Find where the given text appears and provide that cell's center as [X, Y] coordinate. 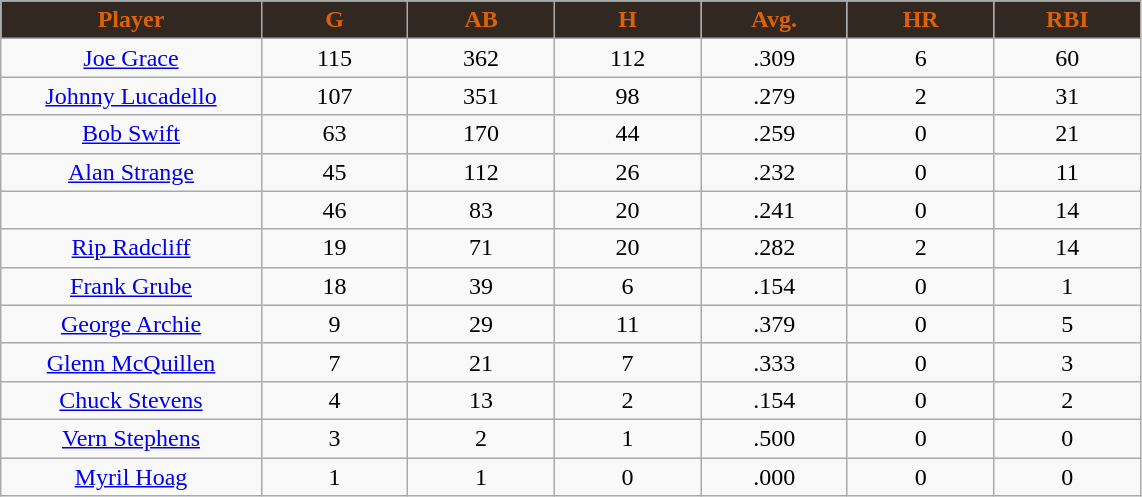
Glenn McQuillen [132, 362]
Joe Grace [132, 58]
18 [334, 286]
Vern Stephens [132, 438]
Chuck Stevens [132, 400]
.282 [774, 248]
60 [1068, 58]
.309 [774, 58]
.500 [774, 438]
9 [334, 324]
26 [628, 172]
.000 [774, 477]
George Archie [132, 324]
5 [1068, 324]
.333 [774, 362]
Avg. [774, 20]
29 [482, 324]
.379 [774, 324]
170 [482, 134]
71 [482, 248]
.232 [774, 172]
351 [482, 96]
G [334, 20]
44 [628, 134]
45 [334, 172]
98 [628, 96]
.259 [774, 134]
39 [482, 286]
31 [1068, 96]
RBI [1068, 20]
362 [482, 58]
83 [482, 210]
AB [482, 20]
Rip Radcliff [132, 248]
.279 [774, 96]
4 [334, 400]
Player [132, 20]
Myril Hoag [132, 477]
Bob Swift [132, 134]
19 [334, 248]
Alan Strange [132, 172]
H [628, 20]
Frank Grube [132, 286]
HR [920, 20]
115 [334, 58]
.241 [774, 210]
63 [334, 134]
107 [334, 96]
Johnny Lucadello [132, 96]
13 [482, 400]
46 [334, 210]
